Identify which cell holds the provided text, then report its (x, y) central coordinate. 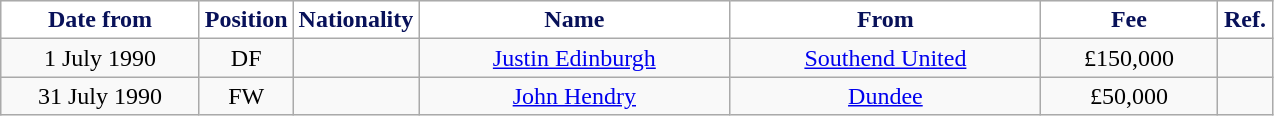
Southend United (886, 58)
Date from (100, 20)
From (886, 20)
£50,000 (1129, 96)
Ref. (1245, 20)
DF (246, 58)
Position (246, 20)
Fee (1129, 20)
£150,000 (1129, 58)
1 July 1990 (100, 58)
John Hendry (574, 96)
Name (574, 20)
Nationality (356, 20)
Justin Edinburgh (574, 58)
Dundee (886, 96)
FW (246, 96)
31 July 1990 (100, 96)
